Provide the (X, Y) coordinate of the cell's center where the given text is located.  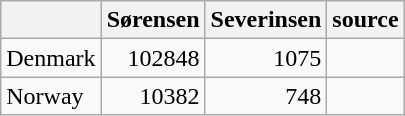
Severinsen (266, 20)
Sørensen (153, 20)
748 (266, 96)
102848 (153, 58)
10382 (153, 96)
Norway (51, 96)
Denmark (51, 58)
source (366, 20)
1075 (266, 58)
